Identify which cell holds the provided text, then report its (X, Y) central coordinate. 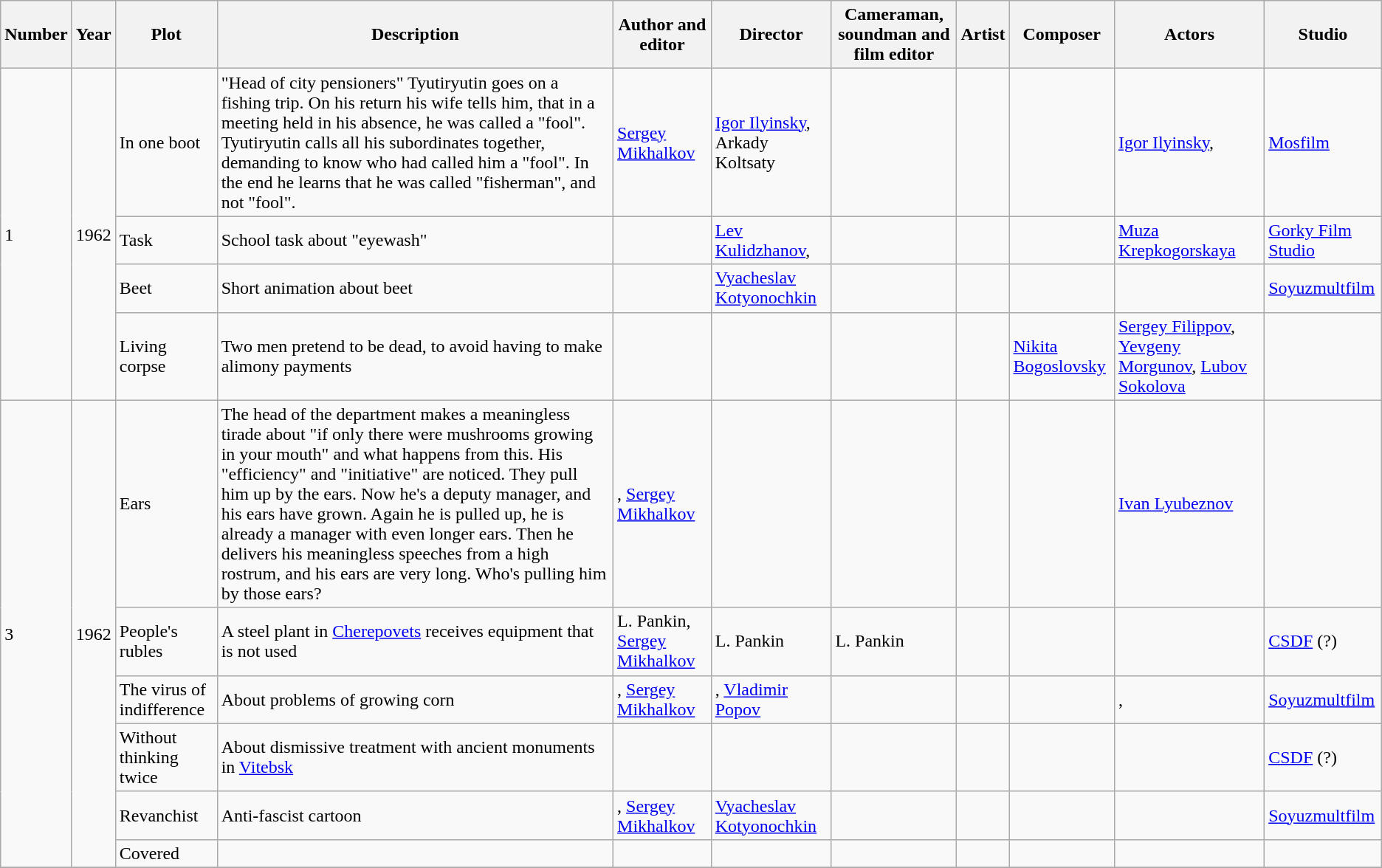
Studio (1323, 35)
Ears (166, 503)
Igor Ilyinsky, (1189, 142)
Living corpse (166, 356)
Short animation about beet (415, 288)
Igor Ilyinsky, Arkady Koltsaty (771, 142)
Actors (1189, 35)
Composer (1062, 35)
Without thinking twice (166, 757)
Director (771, 35)
Gorky Film Studio (1323, 241)
Ivan Lyubeznov (1189, 503)
Muza Krepkogorskaya (1189, 241)
Sergey Mikhalkov (663, 142)
1 (36, 235)
Description (415, 35)
, Vladimir Popov (771, 700)
In one boot (166, 142)
Task (166, 241)
Artist (983, 35)
Revanchist (166, 815)
Mosfilm (1323, 142)
Sergey Filippov, Yevgeny Morgunov, Lubov Sokolova (1189, 356)
Beet (166, 288)
Anti-fascist cartoon (415, 815)
People's rubles (166, 641)
Two men pretend to be dead, to avoid having to make alimony payments (415, 356)
, (1189, 700)
School task about "eyewash" (415, 241)
About dismissive treatment with ancient monuments in Vitebsk (415, 757)
Year (93, 35)
A steel plant in Cherepovets receives equipment that is not used (415, 641)
Cameraman, soundman and film editor (894, 35)
Plot (166, 35)
3 (36, 633)
Nikita Bogoslovsky (1062, 356)
L. Pankin, Sergey Mikhalkov (663, 641)
Author and editor (663, 35)
Number (36, 35)
Lev Kulidzhanov, (771, 241)
The virus of indifference (166, 700)
About problems of growing corn (415, 700)
Covered (166, 853)
